Provide the [x, y] coordinate of the cell's center where the given text is located.  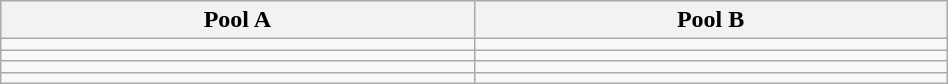
Pool A [238, 20]
Pool B [710, 20]
